Capture the cell that displays the provided text and extract its [X, Y] central coordinate. 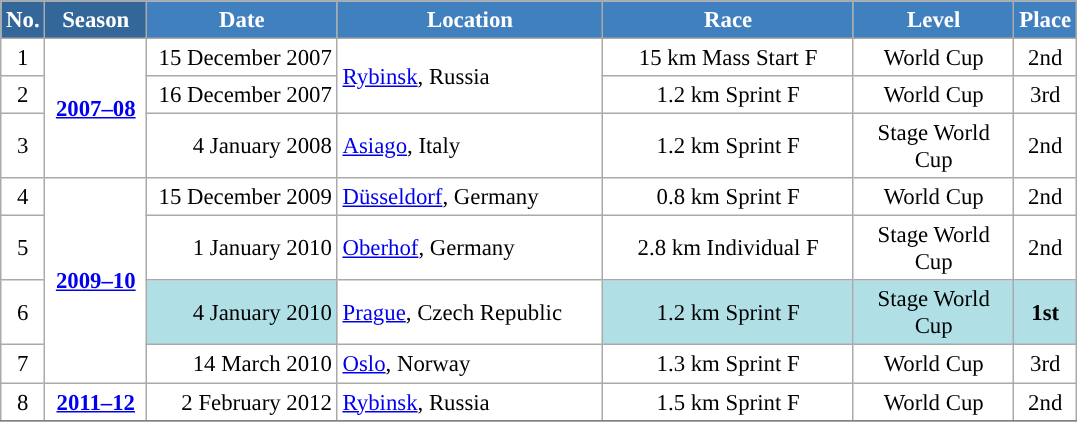
4 [23, 197]
Düsseldorf, Germany [470, 197]
Level [934, 20]
1 [23, 58]
Place [1045, 20]
16 December 2007 [242, 95]
1.3 km Sprint F [728, 364]
2 February 2012 [242, 402]
Date [242, 20]
Oslo, Norway [470, 364]
1 January 2010 [242, 248]
5 [23, 248]
1st [1045, 312]
1.5 km Sprint F [728, 402]
2 [23, 95]
Season [96, 20]
Asiago, Italy [470, 146]
8 [23, 402]
14 March 2010 [242, 364]
Race [728, 20]
6 [23, 312]
2.8 km Individual F [728, 248]
Oberhof, Germany [470, 248]
2007–08 [96, 109]
7 [23, 364]
3 [23, 146]
0.8 km Sprint F [728, 197]
4 January 2010 [242, 312]
15 km Mass Start F [728, 58]
2009–10 [96, 280]
2011–12 [96, 402]
No. [23, 20]
Location [470, 20]
Prague, Czech Republic [470, 312]
15 December 2007 [242, 58]
4 January 2008 [242, 146]
15 December 2009 [242, 197]
